Detect which cell encompasses the target text, then output its [X, Y] center coordinate. 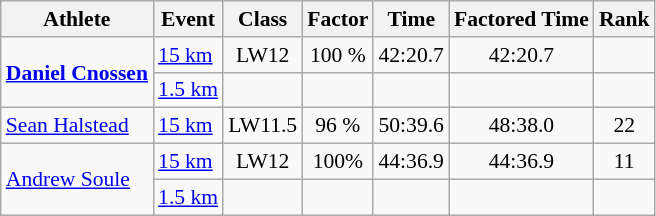
50:39.6 [410, 126]
100 % [338, 55]
Factored Time [522, 19]
96 % [338, 126]
Daniel Cnossen [77, 72]
Athlete [77, 19]
Andrew Soule [77, 180]
100% [338, 162]
48:38.0 [522, 126]
LW11.5 [262, 126]
Rank [624, 19]
Factor [338, 19]
Event [188, 19]
11 [624, 162]
Time [410, 19]
Class [262, 19]
22 [624, 126]
Sean Halstead [77, 126]
